For the text-containing cell, return its midpoint in (X, Y) coordinate format. 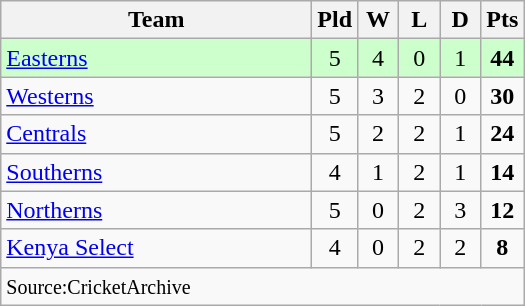
Westerns (156, 96)
44 (502, 58)
Team (156, 20)
L (420, 20)
12 (502, 210)
Northerns (156, 210)
W (378, 20)
8 (502, 248)
Pld (335, 20)
24 (502, 134)
14 (502, 172)
D (460, 20)
Easterns (156, 58)
Pts (502, 20)
Kenya Select (156, 248)
Source:CricketArchive (262, 286)
Southerns (156, 172)
Centrals (156, 134)
30 (502, 96)
